Output the (x, y) coordinate of the center of the cell containing the given text.  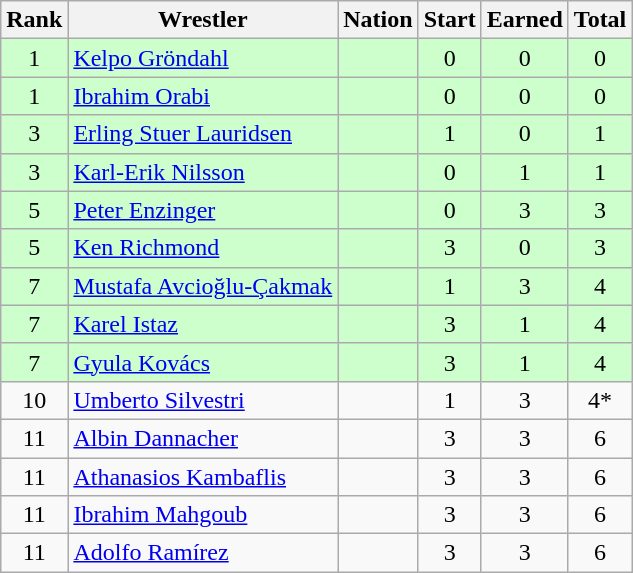
Karl-Erik Nilsson (203, 172)
Umberto Silvestri (203, 400)
Ibrahim Mahgoub (203, 515)
Mustafa Avcioğlu-Çakmak (203, 286)
Peter Enzinger (203, 210)
Start (450, 20)
Ken Richmond (203, 248)
Karel Istaz (203, 324)
Total (600, 20)
Ibrahim Orabi (203, 96)
Athanasios Kambaflis (203, 477)
Wrestler (203, 20)
Rank (34, 20)
Kelpo Gröndahl (203, 58)
4* (600, 400)
Gyula Kovács (203, 362)
Earned (524, 20)
Erling Stuer Lauridsen (203, 134)
Adolfo Ramírez (203, 553)
Albin Dannacher (203, 438)
Nation (378, 20)
10 (34, 400)
